Capture the cell that displays the provided text and extract its (x, y) central coordinate. 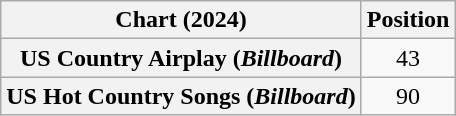
Position (408, 20)
43 (408, 58)
US Hot Country Songs (Billboard) (181, 96)
Chart (2024) (181, 20)
90 (408, 96)
US Country Airplay (Billboard) (181, 58)
